Scan for the cell matching the given text and deliver its [X, Y] coordinate at center. 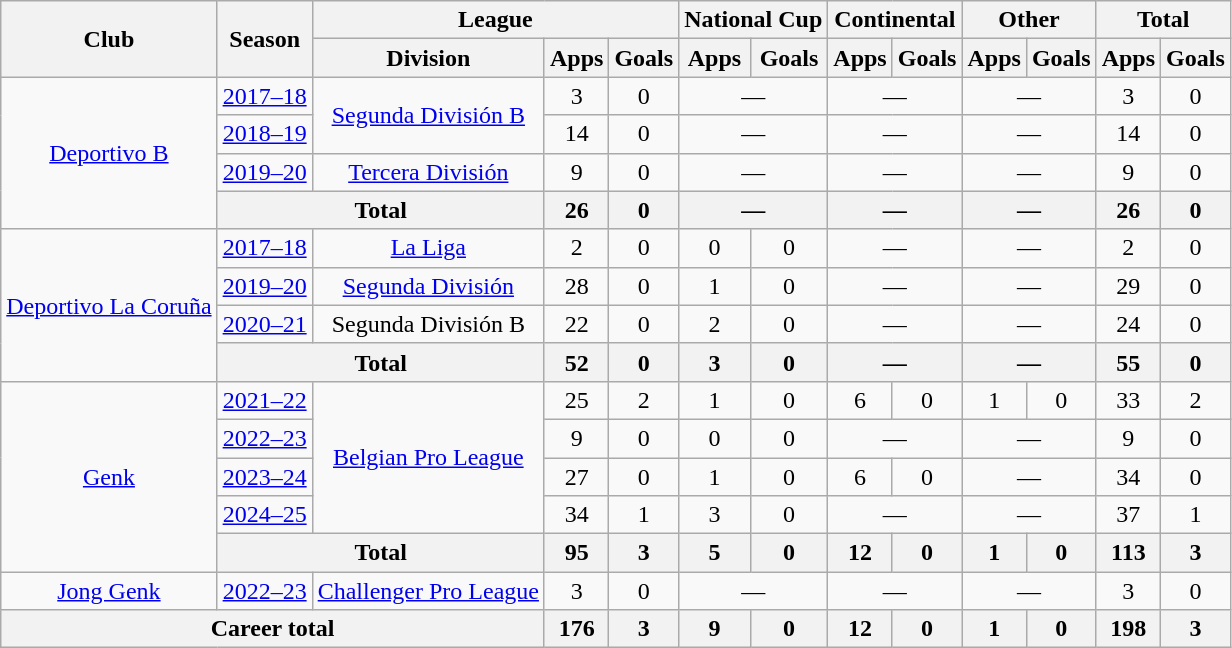
198 [1128, 629]
2021–22 [264, 400]
Deportivo La Coruña [109, 305]
Club [109, 39]
Belgian Pro League [428, 457]
Challenger Pro League [428, 591]
37 [1128, 515]
Genk [109, 476]
Other [1029, 20]
24 [1128, 324]
5 [715, 553]
176 [576, 629]
2024–25 [264, 515]
113 [1128, 553]
2020–21 [264, 324]
2018–19 [264, 134]
Season [264, 39]
Division [428, 58]
Deportivo B [109, 153]
27 [576, 477]
La Liga [428, 248]
2023–24 [264, 477]
52 [576, 362]
33 [1128, 400]
Tercera División [428, 172]
55 [1128, 362]
25 [576, 400]
95 [576, 553]
National Cup [754, 20]
Segunda División [428, 286]
Jong Genk [109, 591]
League [495, 20]
Continental [895, 20]
28 [576, 286]
29 [1128, 286]
Career total [273, 629]
22 [576, 324]
